Detect which cell encompasses the target text, then output its [x, y] center coordinate. 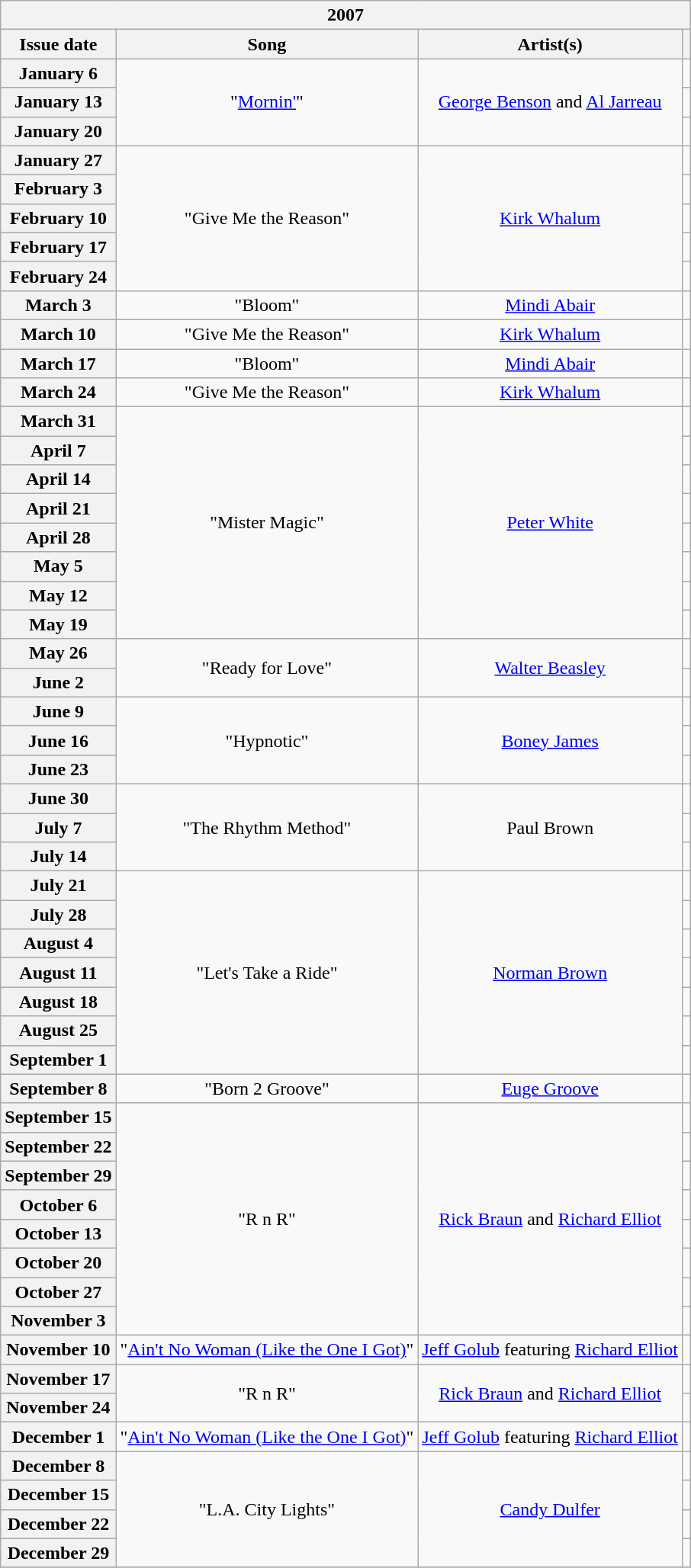
June 16 [58, 740]
March 24 [58, 393]
September 22 [58, 1146]
March 31 [58, 422]
George Benson and Al Jarreau [551, 102]
November 24 [58, 1408]
Euge Groove [551, 1089]
August 18 [58, 1002]
July 7 [58, 827]
September 29 [58, 1175]
June 2 [58, 682]
December 8 [58, 1466]
May 5 [58, 566]
March 10 [58, 334]
Artist(s) [551, 44]
September 8 [58, 1089]
June 30 [58, 798]
"The Rhythm Method" [267, 827]
July 28 [58, 915]
"Let's Take a Ride" [267, 973]
November 17 [58, 1379]
April 28 [58, 537]
September 1 [58, 1060]
October 13 [58, 1233]
November 3 [58, 1321]
May 12 [58, 595]
June 9 [58, 711]
August 11 [58, 973]
November 10 [58, 1350]
September 15 [58, 1117]
July 14 [58, 857]
February 24 [58, 276]
December 29 [58, 1553]
March 3 [58, 305]
January 6 [58, 73]
March 17 [58, 364]
Issue date [58, 44]
April 7 [58, 451]
October 20 [58, 1262]
Song [267, 44]
Paul Brown [551, 827]
June 23 [58, 769]
2007 [346, 15]
October 27 [58, 1292]
"Mornin'" [267, 102]
Candy Dulfer [551, 1509]
February 3 [58, 189]
October 6 [58, 1204]
August 4 [58, 944]
"L.A. City Lights" [267, 1509]
Boney James [551, 740]
August 25 [58, 1031]
February 17 [58, 247]
"Ready for Love" [267, 668]
July 21 [58, 886]
January 13 [58, 102]
December 22 [58, 1524]
May 26 [58, 653]
December 1 [58, 1437]
May 19 [58, 624]
April 14 [58, 479]
December 15 [58, 1495]
Peter White [551, 523]
February 10 [58, 218]
Walter Beasley [551, 668]
April 21 [58, 508]
January 20 [58, 131]
"Born 2 Groove" [267, 1089]
January 27 [58, 160]
"Hypnotic" [267, 740]
"Mister Magic" [267, 523]
Norman Brown [551, 973]
